For the text-containing cell, return its midpoint in (X, Y) coordinate format. 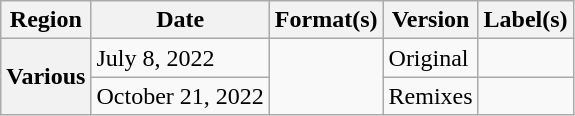
Various (46, 77)
Label(s) (526, 20)
Format(s) (326, 20)
Region (46, 20)
October 21, 2022 (180, 96)
July 8, 2022 (180, 58)
Version (430, 20)
Date (180, 20)
Remixes (430, 96)
Original (430, 58)
